Capture the cell that displays the provided text and extract its [x, y] central coordinate. 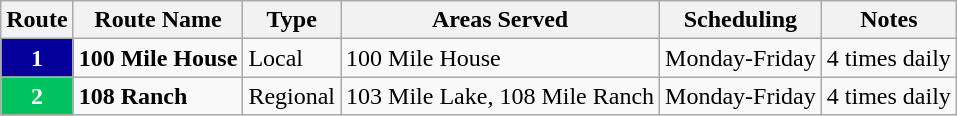
2 [37, 96]
Areas Served [500, 20]
1 [37, 58]
Type [292, 20]
Route [37, 20]
Notes [888, 20]
Route Name [158, 20]
Regional [292, 96]
Scheduling [741, 20]
108 Ranch [158, 96]
Local [292, 58]
103 Mile Lake, 108 Mile Ranch [500, 96]
